Detect which cell encompasses the target text, then output its (x, y) center coordinate. 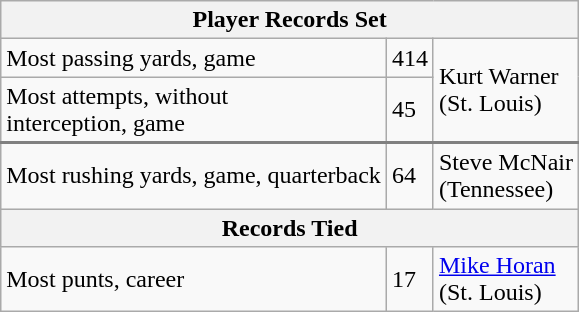
45 (410, 110)
Most attempts, without interception, game (194, 110)
414 (410, 58)
Records Tied (290, 227)
64 (410, 176)
Most punts, career (194, 280)
Player Records Set (290, 20)
Steve McNair(Tennessee) (506, 176)
17 (410, 280)
Most passing yards, game (194, 58)
Most rushing yards, game, quarterback (194, 176)
Kurt Warner(St. Louis) (506, 91)
Mike Horan(St. Louis) (506, 280)
